Identify which cell holds the provided text, then report its (X, Y) central coordinate. 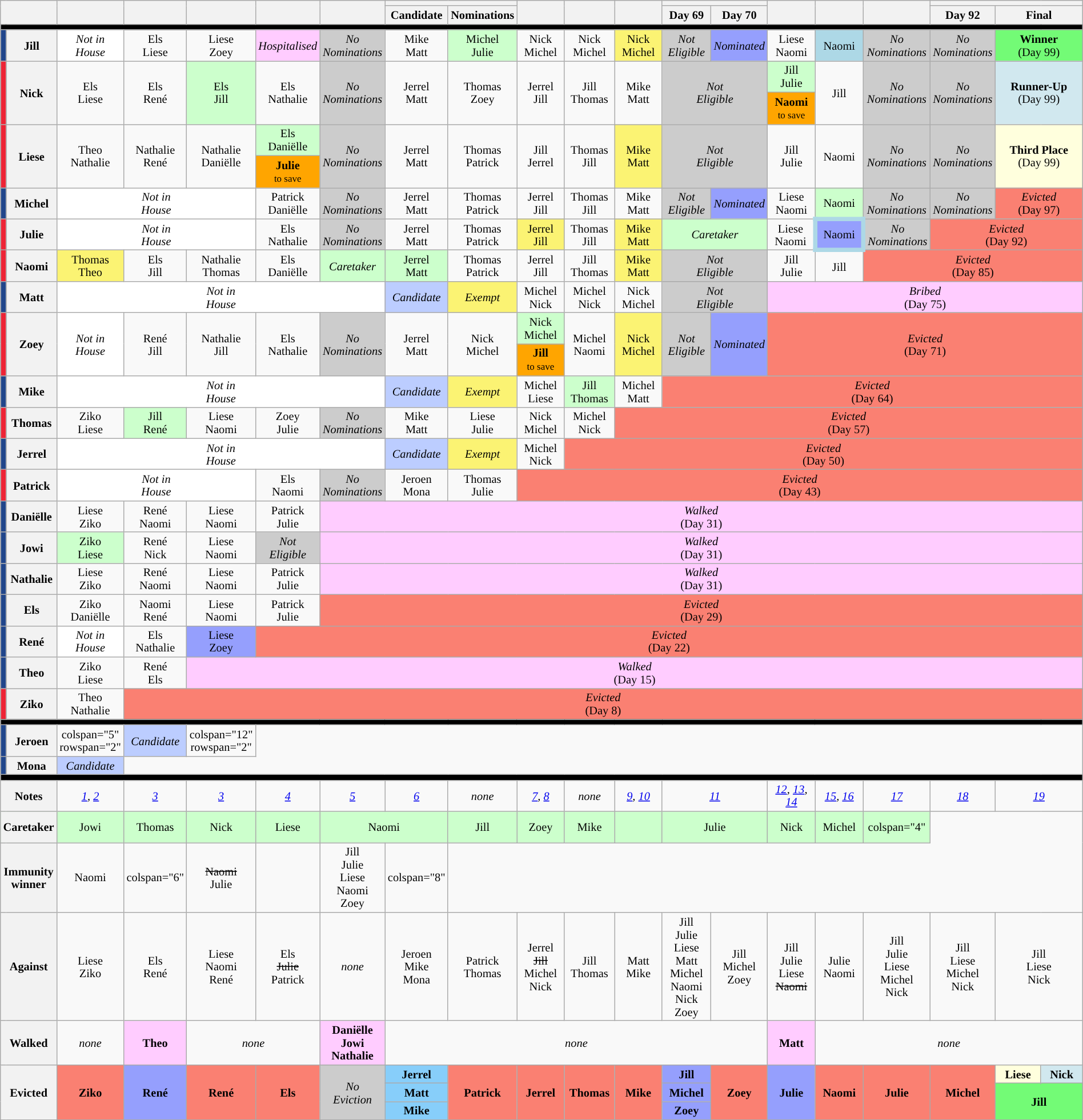
Evicted(Day 97) (1038, 203)
Walked (29, 1042)
Hospitalised (288, 46)
Evicted (29, 1092)
Notes (29, 795)
Evicted(Day 29) (701, 610)
RenéJill (155, 344)
PatrickDaniëlle (288, 203)
Evicted(Day 50) (824, 454)
colspan="5" rowspan="2" (90, 741)
ZikoDaniëlle (90, 610)
Daniëlle (31, 517)
NathalieRené (155, 155)
JillMichelZoey (739, 966)
12, 13, 14 (792, 795)
NathalieDaniëlle (221, 155)
MichelLiese (540, 392)
JillJulieLieseMichelNick (897, 966)
Jillto save (540, 359)
Bribed(Day 75) (925, 297)
MichelJulie (482, 46)
Evicted(Day 57) (849, 423)
Third Place(Day 99) (1038, 155)
18 (962, 795)
5 (352, 795)
6 (416, 795)
RenéEls (155, 672)
ThomasTheo (90, 265)
ThomasJulie (482, 486)
NaomiJulie (221, 877)
Julieto save (288, 171)
19 (1038, 795)
NathalieJill (221, 344)
Against (29, 966)
Naomito save (792, 108)
11 (715, 795)
Evicted(Day 71) (925, 344)
Evicted(Day 85) (973, 265)
Final (1038, 15)
Immunitywinner (29, 877)
Winner(Day 99) (1038, 46)
ElsNaomi (288, 486)
JillJulieLieseNaomiZoey (352, 877)
JillJerrel (540, 155)
Walked(Day 15) (635, 672)
Day 70 (739, 15)
JeroenMikeMona (416, 966)
NathalieThomas (221, 265)
colspan="6" (155, 877)
JillRené (155, 423)
JillLieseNick (1038, 966)
RenéNick (155, 547)
9, 10 (639, 795)
colspan="12" rowspan="2" (221, 741)
ZoeyJulie (288, 423)
Nathalie (31, 578)
Jeroen (31, 741)
JillJulieLieseMattMichelNaomiNickZoey (687, 966)
MichelNaomi (589, 344)
NaomiRené (155, 610)
colspan="8" (416, 877)
JillJulieLieseNaomi (792, 966)
PatrickThomas (482, 966)
ThomasZoey (482, 93)
NoEviction (352, 1092)
Evicted(Day 92) (1006, 234)
LieseNaomiRené (221, 966)
ElsJuliePatrick (288, 966)
MichelMatt (639, 392)
Nominations (482, 15)
Evicted(Day 64) (872, 392)
7, 8 (540, 795)
Day 92 (962, 15)
4 (288, 795)
JillLieseMichelNick (962, 966)
JerrelJillMichelNick (540, 966)
LieseJulie (482, 423)
MattMike (639, 966)
colspan="4" (897, 827)
DaniëlleJowiNathalie (352, 1042)
Evicted(Day 43) (800, 486)
JeroenMona (416, 486)
1, 2 (90, 795)
Evicted(Day 22) (669, 641)
15, 16 (839, 795)
Evicted(Day 8) (603, 704)
JulieNaomi (839, 966)
Runner-Up(Day 99) (1038, 93)
Day 69 (687, 15)
17 (897, 795)
Mona (31, 765)
